Capture the cell that displays the provided text and extract its (X, Y) central coordinate. 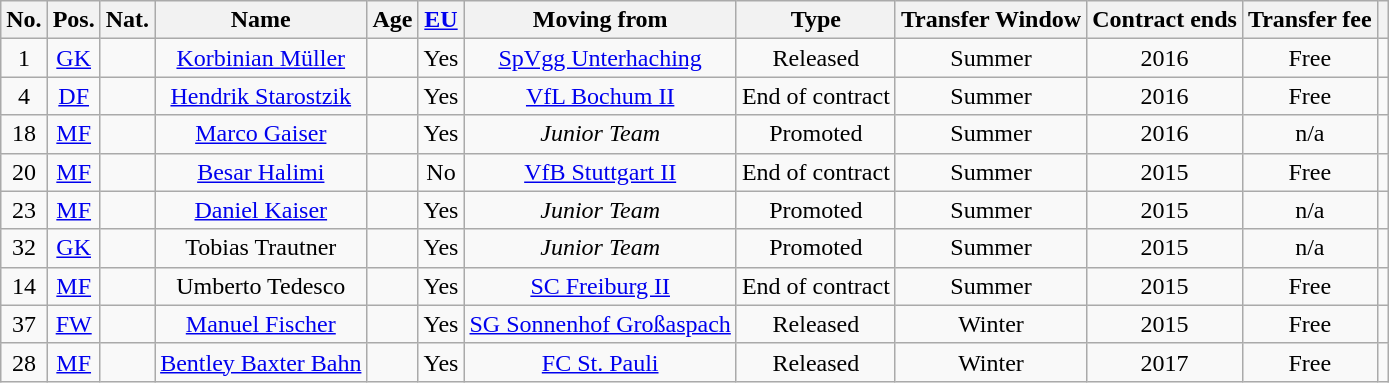
Umberto Tedesco (261, 286)
2017 (1165, 362)
Transfer Window (990, 20)
Tobias Trautner (261, 248)
Transfer fee (1310, 20)
Manuel Fischer (261, 324)
18 (24, 134)
FW (74, 324)
DF (74, 96)
SG Sonnenhof Großaspach (600, 324)
FC St. Pauli (600, 362)
SpVgg Unterhaching (600, 58)
SC Freiburg II (600, 286)
Nat. (127, 20)
VfB Stuttgart II (600, 172)
20 (24, 172)
VfL Bochum II (600, 96)
No (441, 172)
28 (24, 362)
1 (24, 58)
37 (24, 324)
Moving from (600, 20)
No. (24, 20)
Besar Halimi (261, 172)
Daniel Kaiser (261, 210)
Marco Gaiser (261, 134)
Bentley Baxter Bahn (261, 362)
Type (816, 20)
32 (24, 248)
23 (24, 210)
14 (24, 286)
EU (441, 20)
Korbinian Müller (261, 58)
Pos. (74, 20)
Contract ends (1165, 20)
Age (392, 20)
Hendrik Starostzik (261, 96)
4 (24, 96)
Name (261, 20)
